Search for the cell housing the specified text and yield its (x, y) center coordinate. 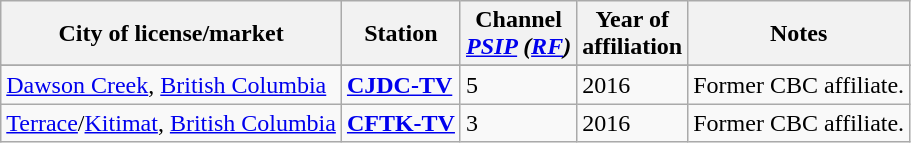
Notes (799, 34)
CFTK-TV (400, 123)
5 (518, 85)
3 (518, 123)
ChannelPSIP (RF) (518, 34)
CJDC-TV (400, 85)
Station (400, 34)
Year ofaffiliation (632, 34)
City of license/market (172, 34)
Dawson Creek, British Columbia (172, 85)
Terrace/Kitimat, British Columbia (172, 123)
